Find where the given text appears and provide that cell's center as [X, Y] coordinate. 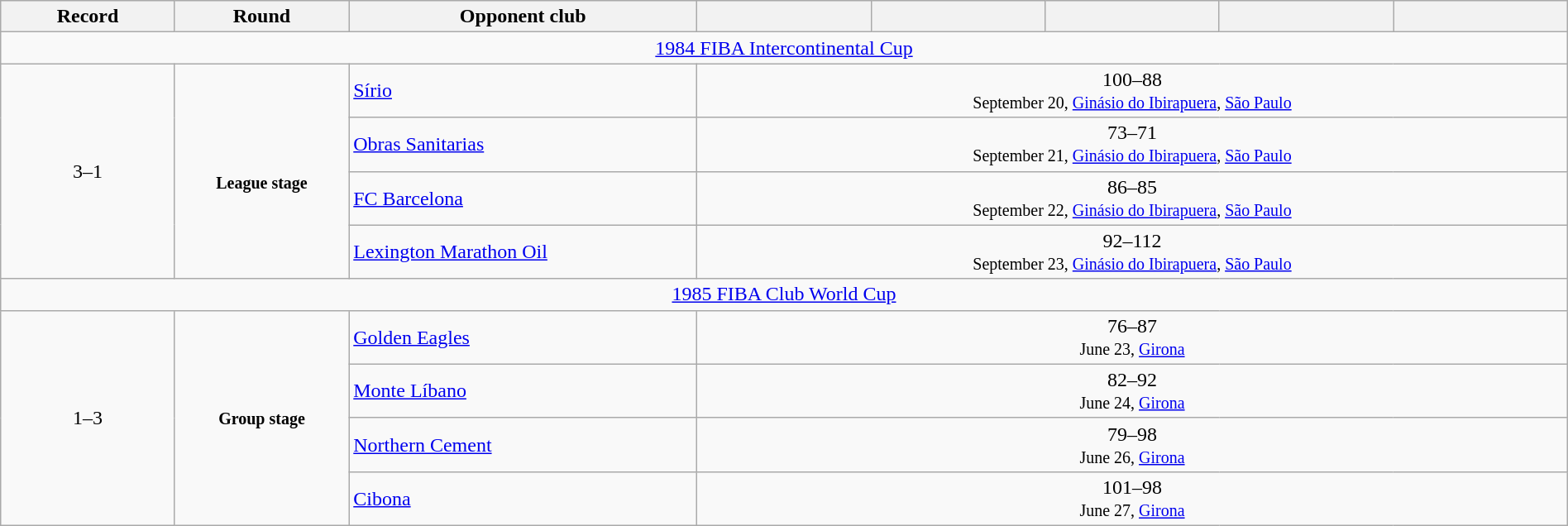
1985 FIBA Club World Cup [784, 294]
82–92June 24, Girona [1133, 390]
Cibona [523, 498]
86–85September 22, Ginásio do Ibirapuera, São Paulo [1133, 198]
76–87June 23, Girona [1133, 337]
Record [88, 17]
Monte Líbano [523, 390]
1–3 [88, 418]
1984 FIBA Intercontinental Cup [784, 48]
100–88September 20, Ginásio do Ibirapuera, São Paulo [1133, 91]
Golden Eagles [523, 337]
79–98June 26, Girona [1133, 445]
73–71September 21, Ginásio do Ibirapuera, São Paulo [1133, 144]
101–98June 27, Girona [1133, 498]
Lexington Marathon Oil [523, 251]
3–1 [88, 171]
Opponent club [523, 17]
Northern Cement [523, 445]
92–112September 23, Ginásio do Ibirapuera, São Paulo [1133, 251]
League stage [261, 171]
FC Barcelona [523, 198]
Round [261, 17]
Obras Sanitarias [523, 144]
Sírio [523, 91]
Group stage [261, 418]
